Find where the given text appears and provide that cell's center as [X, Y] coordinate. 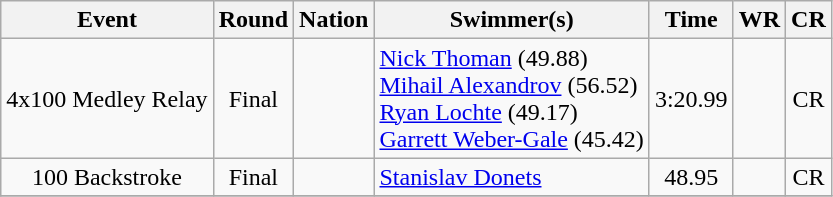
4x100 Medley Relay [107, 98]
Time [691, 20]
Round [253, 20]
48.95 [691, 177]
3:20.99 [691, 98]
WR [759, 20]
Nick Thoman (49.88)Mihail Alexandrov (56.52)Ryan Lochte (49.17)Garrett Weber-Gale (45.42) [512, 98]
Event [107, 20]
Stanislav Donets [512, 177]
Swimmer(s) [512, 20]
100 Backstroke [107, 177]
Nation [334, 20]
